Capture the cell that displays the provided text and extract its (X, Y) central coordinate. 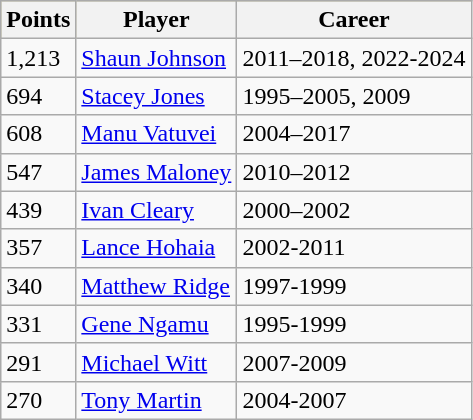
Shaun Johnson (156, 58)
Lance Hohaia (156, 248)
2011–2018, 2022-2024 (354, 58)
439 (38, 210)
608 (38, 134)
2004-2007 (354, 400)
Manu Vatuvei (156, 134)
Career (354, 20)
2007-2009 (354, 362)
291 (38, 362)
2004–2017 (354, 134)
1,213 (38, 58)
Tony Martin (156, 400)
357 (38, 248)
547 (38, 172)
James Maloney (156, 172)
2002-2011 (354, 248)
340 (38, 286)
Matthew Ridge (156, 286)
Michael Witt (156, 362)
Stacey Jones (156, 96)
Player (156, 20)
Gene Ngamu (156, 324)
Points (38, 20)
Ivan Cleary (156, 210)
1997-1999 (354, 286)
331 (38, 324)
270 (38, 400)
1995-1999 (354, 324)
694 (38, 96)
2010–2012 (354, 172)
2000–2002 (354, 210)
1995–2005, 2009 (354, 96)
